Output the (X, Y) coordinate of the center of the cell containing the given text.  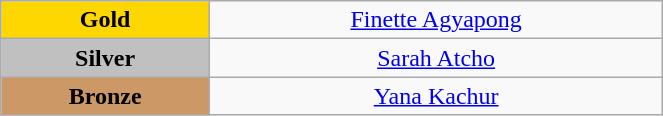
Sarah Atcho (436, 58)
Finette Agyapong (436, 20)
Silver (106, 58)
Yana Kachur (436, 96)
Gold (106, 20)
Bronze (106, 96)
